Identify which cell holds the provided text, then report its [X, Y] central coordinate. 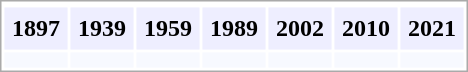
2002 [300, 29]
1897 [36, 29]
2021 [432, 29]
1939 [102, 29]
1989 [234, 29]
1959 [168, 29]
2010 [366, 29]
